Extract the [x, y] coordinate from the center of the cell holding the provided text.  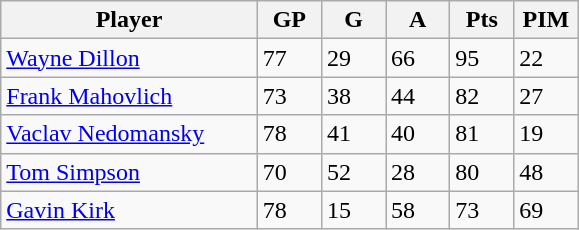
Tom Simpson [130, 172]
40 [418, 134]
PIM [546, 20]
22 [546, 58]
Frank Mahovlich [130, 96]
80 [482, 172]
A [418, 20]
Pts [482, 20]
70 [289, 172]
82 [482, 96]
Wayne Dillon [130, 58]
28 [418, 172]
41 [353, 134]
Gavin Kirk [130, 210]
GP [289, 20]
44 [418, 96]
69 [546, 210]
58 [418, 210]
Player [130, 20]
48 [546, 172]
66 [418, 58]
Vaclav Nedomansky [130, 134]
81 [482, 134]
27 [546, 96]
95 [482, 58]
19 [546, 134]
29 [353, 58]
15 [353, 210]
52 [353, 172]
38 [353, 96]
G [353, 20]
77 [289, 58]
